For the text-containing cell, return its midpoint in (X, Y) coordinate format. 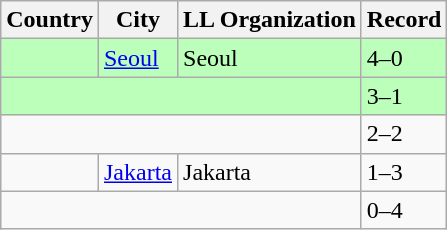
4–0 (404, 58)
3–1 (404, 96)
1–3 (404, 172)
Country (50, 20)
Record (404, 20)
City (138, 20)
LL Organization (270, 20)
0–4 (404, 210)
2–2 (404, 134)
